Capture the cell that displays the provided text and extract its (x, y) central coordinate. 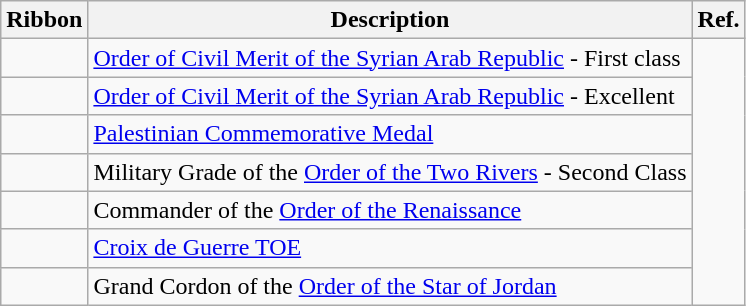
Order of Civil Merit of the Syrian Arab Republic - First class (390, 58)
Commander of the Order of the Renaissance (390, 210)
Ribbon (44, 20)
Palestinian Commemorative Medal (390, 134)
Croix de Guerre TOE (390, 248)
Description (390, 20)
Ref. (718, 20)
Order of Civil Merit of the Syrian Arab Republic - Excellent (390, 96)
Military Grade of the Order of the Two Rivers - Second Class (390, 172)
Grand Cordon of the Order of the Star of Jordan (390, 286)
